Search for the cell housing the specified text and yield its (x, y) center coordinate. 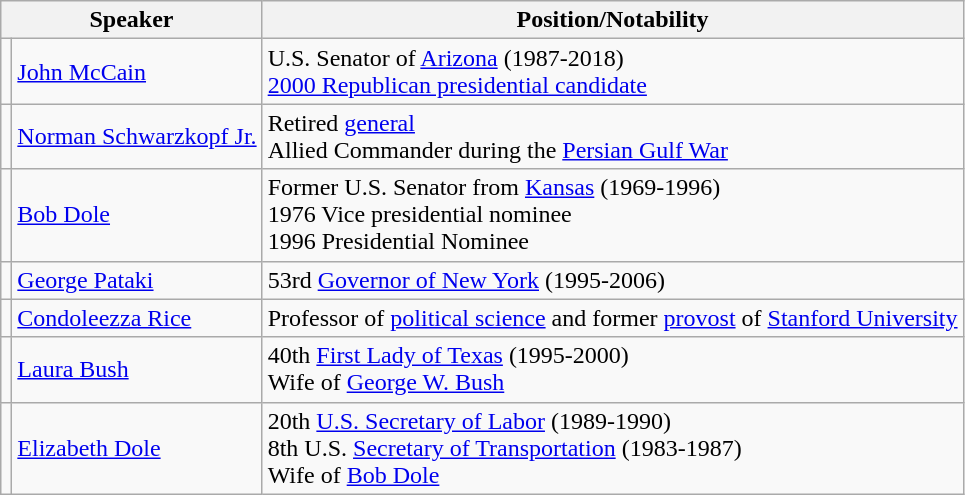
53rd Governor of New York (1995-2006) (612, 280)
Bob Dole (137, 215)
George Pataki (137, 280)
Laura Bush (137, 370)
Position/Notability (612, 20)
20th U.S. Secretary of Labor (1989-1990)8th U.S. Secretary of Transportation (1983-1987)Wife of Bob Dole (612, 448)
Former U.S. Senator from Kansas (1969-1996)1976 Vice presidential nominee1996 Presidential Nominee (612, 215)
Retired generalAllied Commander during the Persian Gulf War (612, 136)
U.S. Senator of Arizona (1987-2018)2000 Republican presidential candidate (612, 72)
Professor of political science and former provost of Stanford University (612, 318)
40th First Lady of Texas (1995-2000)Wife of George W. Bush (612, 370)
Speaker (132, 20)
Elizabeth Dole (137, 448)
Condoleezza Rice (137, 318)
John McCain (137, 72)
Norman Schwarzkopf Jr. (137, 136)
